Return the [x, y] coordinate for the center point of the cell that contains the specified text.  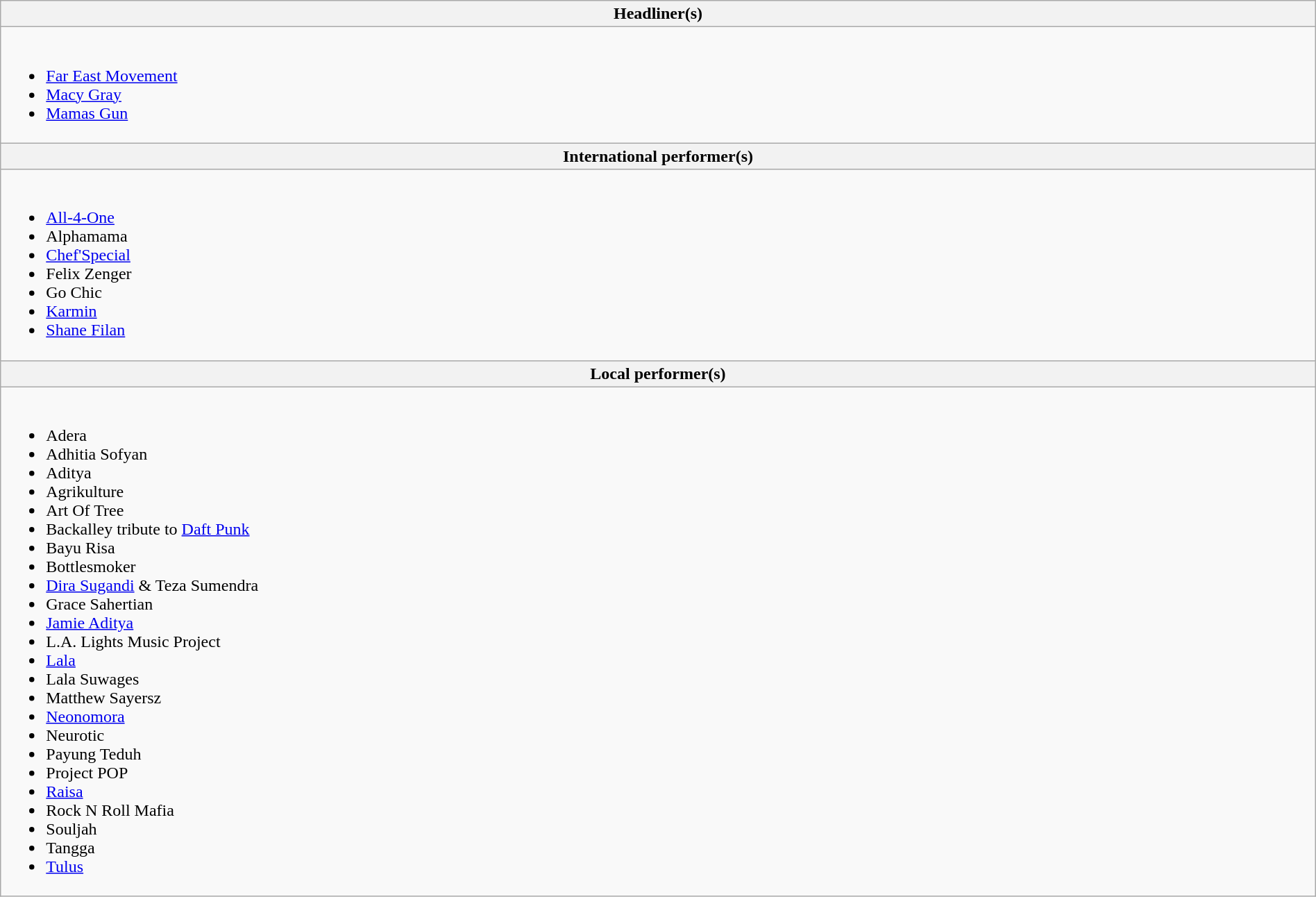
Far East MovementMacy GrayMamas Gun [658, 85]
Headliner(s) [658, 14]
Local performer(s) [658, 374]
International performer(s) [658, 156]
All-4-OneAlphamamaChef'SpecialFelix ZengerGo ChicKarminShane Filan [658, 265]
